Capture the cell that displays the provided text and extract its [X, Y] central coordinate. 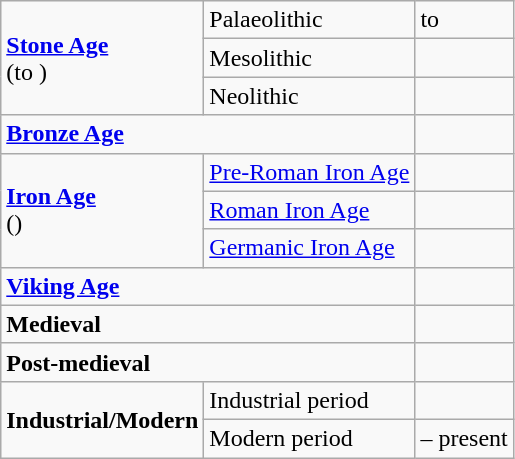
Iron Age () [102, 210]
Post-medieval [208, 362]
– present [464, 438]
Germanic Iron Age [310, 248]
Stone Age (to ) [102, 58]
Industrial/Modern [102, 419]
Neolithic [310, 96]
Bronze Age [208, 134]
Mesolithic [310, 58]
Industrial period [310, 400]
Roman Iron Age [310, 210]
to [464, 20]
Modern period [310, 438]
Viking Age [208, 286]
Medieval [208, 324]
Pre-Roman Iron Age [310, 172]
Palaeolithic [310, 20]
